Determine the [x, y] coordinate at the center of the cell enclosing the given text.  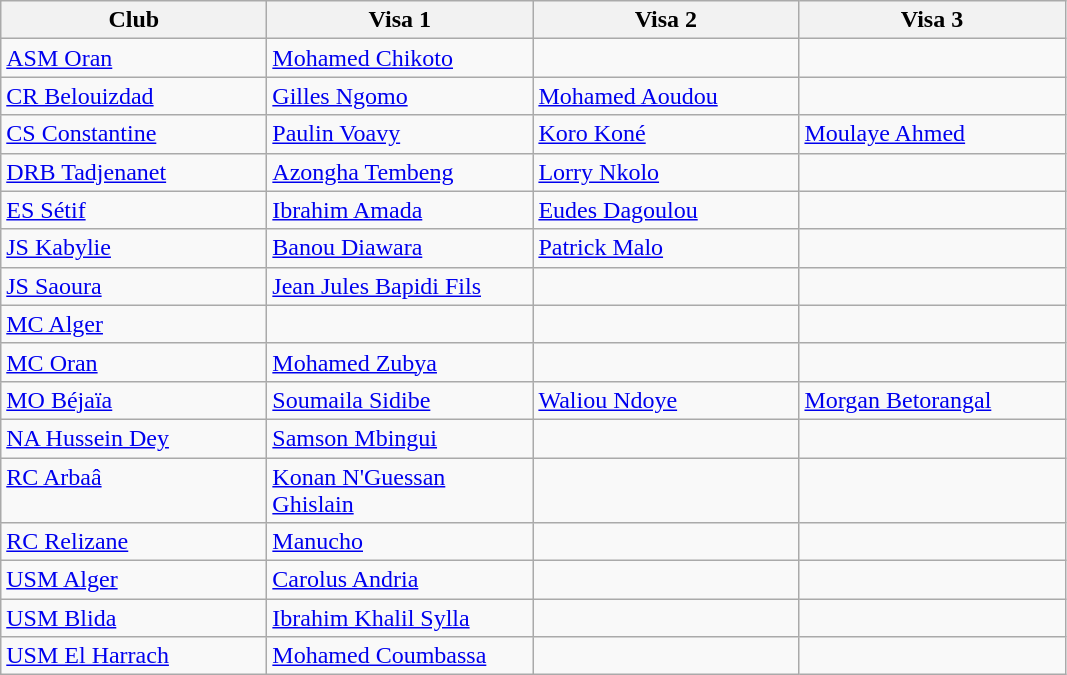
MC Alger [134, 324]
CR Belouizdad [134, 96]
Visa 1 [400, 20]
Paulin Voavy [400, 134]
USM Alger [134, 580]
Visa 2 [666, 20]
CS Constantine [134, 134]
Waliou Ndoye [666, 400]
ES Sétif [134, 210]
Lorry Nkolo [666, 172]
Banou Diawara [400, 248]
USM El Harrach [134, 656]
Ibrahim Khalil Sylla [400, 618]
Patrick Malo [666, 248]
Moulaye Ahmed [932, 134]
Jean Jules Bapidi Fils [400, 286]
Gilles Ngomo [400, 96]
Konan N'Guessan Ghislain [400, 490]
Morgan Betorangal [932, 400]
Mohamed Aoudou [666, 96]
RC Arbaâ [134, 490]
MO Béjaïa [134, 400]
Samson Mbingui [400, 438]
Manucho [400, 542]
JS Kabylie [134, 248]
Mohamed Chikoto [400, 58]
RC Relizane [134, 542]
MC Oran [134, 362]
ASM Oran [134, 58]
NA Hussein Dey [134, 438]
Club [134, 20]
Mohamed Zubya [400, 362]
Mohamed Coumbassa [400, 656]
DRB Tadjenanet [134, 172]
Soumaila Sidibe [400, 400]
USM Blida [134, 618]
Visa 3 [932, 20]
Eudes Dagoulou [666, 210]
Ibrahim Amada [400, 210]
Koro Koné [666, 134]
JS Saoura [134, 286]
Azongha Tembeng [400, 172]
Carolus Andria [400, 580]
